Identify which cell holds the provided text, then report its [x, y] central coordinate. 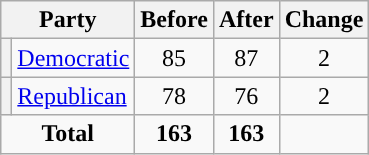
85 [174, 58]
78 [174, 96]
87 [246, 58]
Change [324, 20]
Democratic [74, 58]
Total [68, 134]
After [246, 20]
76 [246, 96]
Before [174, 20]
Party [68, 20]
Republican [74, 96]
